Extract the (x, y) coordinate from the center of the cell holding the provided text.  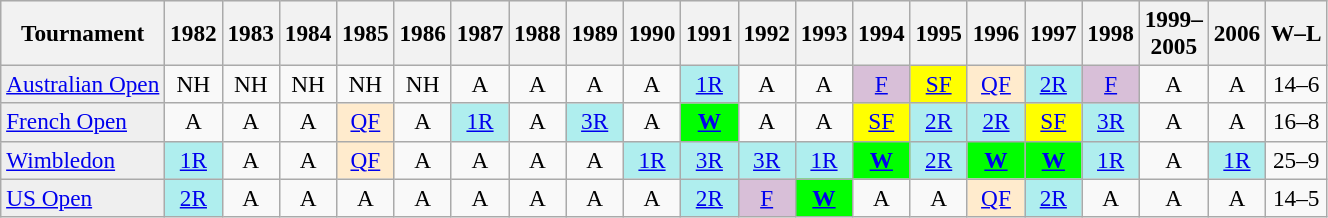
16–8 (1296, 122)
1987 (480, 32)
W–L (1296, 32)
1989 (594, 32)
Australian Open (83, 84)
1990 (652, 32)
1986 (422, 32)
French Open (83, 122)
1993 (824, 32)
2006 (1236, 32)
1997 (1054, 32)
Tournament (83, 32)
1988 (538, 32)
1991 (710, 32)
US Open (83, 197)
1996 (996, 32)
1998 (1110, 32)
1984 (308, 32)
1995 (938, 32)
1983 (250, 32)
1982 (194, 32)
1999–2005 (1174, 32)
Wimbledon (83, 160)
25–9 (1296, 160)
1994 (882, 32)
1992 (766, 32)
1985 (366, 32)
14–6 (1296, 84)
14–5 (1296, 197)
